Return (x, y) of the center of cell containing provided text 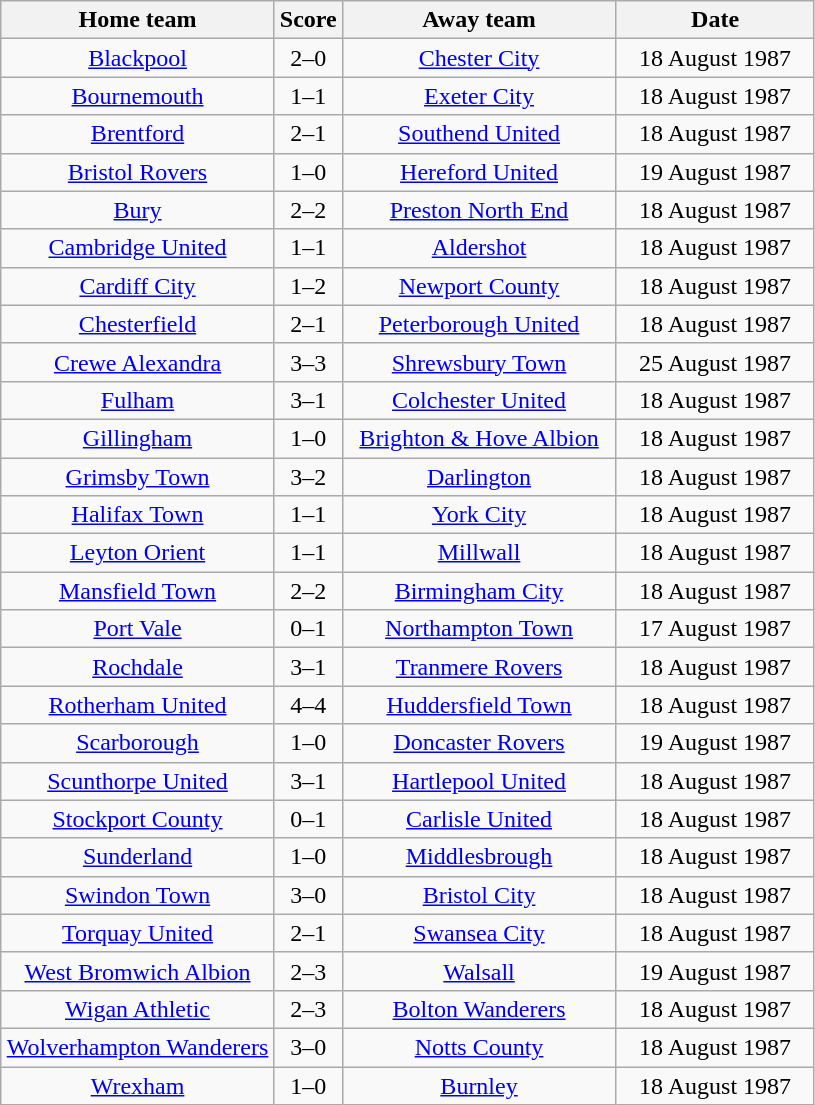
Swindon Town (138, 895)
Chesterfield (138, 324)
West Bromwich Albion (138, 971)
Peterborough United (479, 324)
Rotherham United (138, 705)
Crewe Alexandra (138, 362)
Grimsby Town (138, 477)
Wigan Athletic (138, 1009)
Hartlepool United (479, 781)
Bolton Wanderers (479, 1009)
York City (479, 515)
Swansea City (479, 933)
Newport County (479, 286)
Northampton Town (479, 629)
Wrexham (138, 1085)
Away team (479, 20)
25 August 1987 (716, 362)
3–3 (308, 362)
Halifax Town (138, 515)
Score (308, 20)
Scunthorpe United (138, 781)
Preston North End (479, 210)
Date (716, 20)
Notts County (479, 1047)
Burnley (479, 1085)
Scarborough (138, 743)
4–4 (308, 705)
Sunderland (138, 857)
Bristol City (479, 895)
1–2 (308, 286)
Torquay United (138, 933)
Rochdale (138, 667)
Shrewsbury Town (479, 362)
Port Vale (138, 629)
Bournemouth (138, 96)
3–2 (308, 477)
Colchester United (479, 400)
Southend United (479, 134)
Hereford United (479, 172)
Birmingham City (479, 591)
2–0 (308, 58)
Cambridge United (138, 248)
Exeter City (479, 96)
Blackpool (138, 58)
Huddersfield Town (479, 705)
Middlesbrough (479, 857)
Gillingham (138, 438)
Bury (138, 210)
Carlisle United (479, 819)
Cardiff City (138, 286)
Home team (138, 20)
Brighton & Hove Albion (479, 438)
Chester City (479, 58)
Millwall (479, 553)
Tranmere Rovers (479, 667)
Leyton Orient (138, 553)
Mansfield Town (138, 591)
Aldershot (479, 248)
Wolverhampton Wanderers (138, 1047)
Darlington (479, 477)
Stockport County (138, 819)
Walsall (479, 971)
Bristol Rovers (138, 172)
Doncaster Rovers (479, 743)
17 August 1987 (716, 629)
Brentford (138, 134)
Fulham (138, 400)
